Provide the [x, y] coordinate of the cell's center where the given text is located.  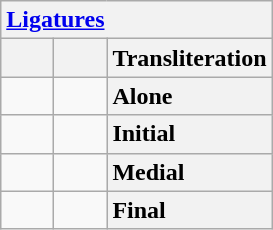
Ligatures [136, 20]
Initial [190, 134]
Transliteration [190, 58]
Alone [190, 96]
Final [190, 210]
Medial [190, 172]
